For the text-containing cell, return its midpoint in [X, Y] coordinate format. 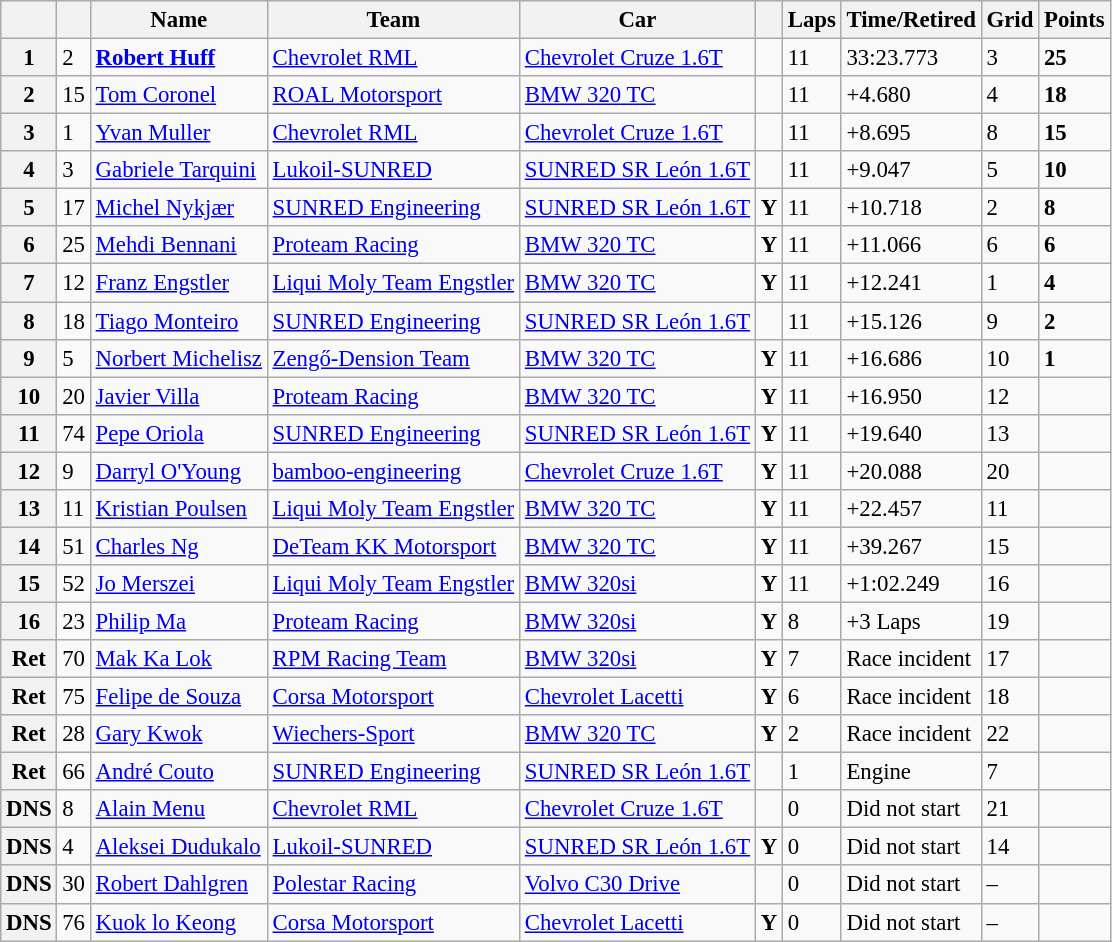
Volvo C30 Drive [637, 885]
Name [178, 20]
66 [74, 772]
Robert Huff [178, 58]
Points [1074, 20]
52 [74, 584]
22 [1010, 734]
19 [1010, 621]
Jo Merszei [178, 584]
+4.680 [911, 95]
Felipe de Souza [178, 697]
+19.640 [911, 433]
bamboo-engineering [393, 471]
+16.950 [911, 396]
23 [74, 621]
+12.241 [911, 283]
+11.066 [911, 245]
Gabriele Tarquini [178, 170]
Polestar Racing [393, 885]
Franz Engstler [178, 283]
Pepe Oriola [178, 433]
30 [74, 885]
RPM Racing Team [393, 659]
Robert Dahlgren [178, 885]
21 [1010, 809]
Yvan Muller [178, 133]
+1:02.249 [911, 584]
Tiago Monteiro [178, 321]
André Couto [178, 772]
Laps [812, 20]
DeTeam KK Motorsport [393, 546]
Zengő-Dension Team [393, 358]
+3 Laps [911, 621]
74 [74, 433]
Mak Ka Lok [178, 659]
ROAL Motorsport [393, 95]
33:23.773 [911, 58]
Darryl O'Young [178, 471]
Alain Menu [178, 809]
Charles Ng [178, 546]
Aleksei Dudukalo [178, 847]
Gary Kwok [178, 734]
Norbert Michelisz [178, 358]
Tom Coronel [178, 95]
+15.126 [911, 321]
Mehdi Bennani [178, 245]
+16.686 [911, 358]
+20.088 [911, 471]
Grid [1010, 20]
51 [74, 546]
+39.267 [911, 546]
Engine [911, 772]
Car [637, 20]
Kristian Poulsen [178, 509]
Time/Retired [911, 20]
28 [74, 734]
Javier Villa [178, 396]
Michel Nykjær [178, 208]
76 [74, 922]
Kuok lo Keong [178, 922]
+22.457 [911, 509]
70 [74, 659]
+8.695 [911, 133]
75 [74, 697]
+9.047 [911, 170]
Team [393, 20]
+10.718 [911, 208]
Philip Ma [178, 621]
Wiechers-Sport [393, 734]
